Determine the [x, y] coordinate at the center of the cell enclosing the given text.  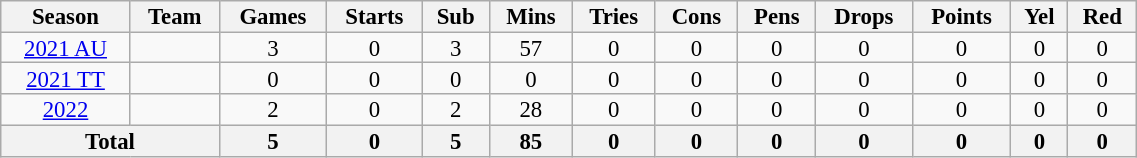
Season [66, 16]
Team [174, 16]
Yel [1040, 16]
Red [1102, 16]
57 [530, 48]
Mins [530, 16]
Total [110, 140]
Games [273, 16]
Pens [777, 16]
Points [962, 16]
Sub [456, 16]
Tries [613, 16]
2021 TT [66, 78]
2021 AU [66, 48]
Drops [864, 16]
85 [530, 140]
2022 [66, 110]
28 [530, 110]
Cons [696, 16]
Starts [374, 16]
